Scan for the cell matching the given text and deliver its [X, Y] coordinate at center. 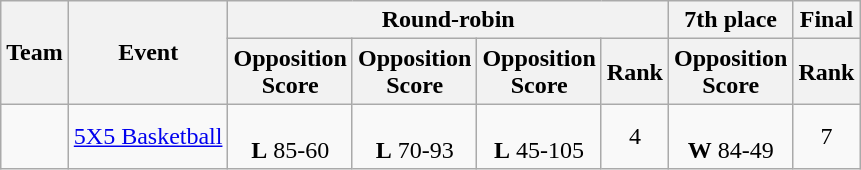
L 45-105 [539, 136]
7 [826, 136]
Round-robin [448, 20]
L 70-93 [414, 136]
Event [148, 52]
L 85-60 [290, 136]
W 84-49 [730, 136]
7th place [730, 20]
4 [634, 136]
Team [35, 52]
5X5 Basketball [148, 136]
Final [826, 20]
